Search for the cell housing the specified text and yield its [x, y] center coordinate. 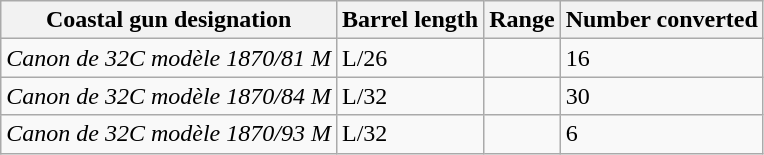
16 [662, 58]
Canon de 32C modèle 1870/93 M [169, 134]
L/26 [410, 58]
Canon de 32C modèle 1870/81 M [169, 58]
Barrel length [410, 20]
6 [662, 134]
Range [522, 20]
Number converted [662, 20]
Canon de 32C modèle 1870/84 M [169, 96]
Coastal gun designation [169, 20]
30 [662, 96]
